Find where the given text appears and provide that cell's center as (x, y) coordinate. 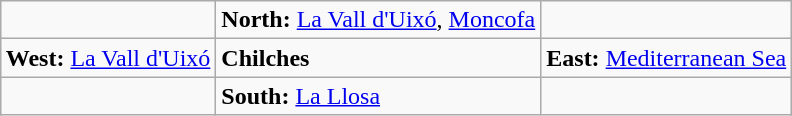
Chilches (378, 58)
South: La Llosa (378, 96)
East: Mediterranean Sea (666, 58)
North: La Vall d'Uixó, Moncofa (378, 20)
West: La Vall d'Uixó (108, 58)
